Extract the (x, y) coordinate from the center of the cell holding the provided text.  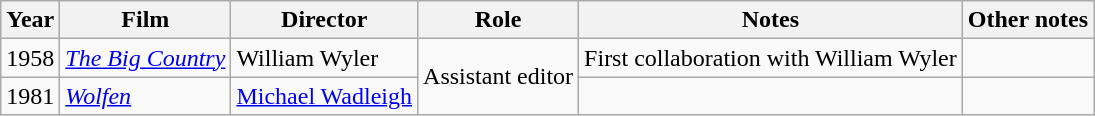
William Wyler (324, 58)
Year (30, 20)
Assistant editor (498, 77)
Role (498, 20)
Other notes (1028, 20)
Wolfen (146, 96)
Director (324, 20)
The Big Country (146, 58)
Film (146, 20)
Michael Wadleigh (324, 96)
Notes (771, 20)
First collaboration with William Wyler (771, 58)
1981 (30, 96)
1958 (30, 58)
